Provide the [x, y] coordinate of the cell's center where the given text is located.  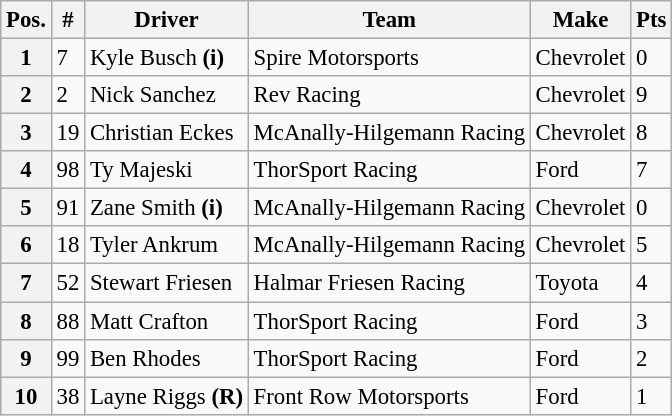
Team [389, 20]
99 [68, 358]
Ty Majeski [167, 170]
Front Row Motorsports [389, 396]
Stewart Friesen [167, 283]
Christian Eckes [167, 133]
Tyler Ankrum [167, 245]
Pts [652, 20]
Zane Smith (i) [167, 208]
Rev Racing [389, 95]
Make [580, 20]
Driver [167, 20]
98 [68, 170]
Spire Motorsports [389, 58]
Matt Crafton [167, 321]
Ben Rhodes [167, 358]
91 [68, 208]
19 [68, 133]
# [68, 20]
38 [68, 396]
10 [26, 396]
52 [68, 283]
Nick Sanchez [167, 95]
Kyle Busch (i) [167, 58]
6 [26, 245]
Pos. [26, 20]
Toyota [580, 283]
Halmar Friesen Racing [389, 283]
Layne Riggs (R) [167, 396]
88 [68, 321]
18 [68, 245]
